Provide the [x, y] coordinate of the cell's center where the given text is located.  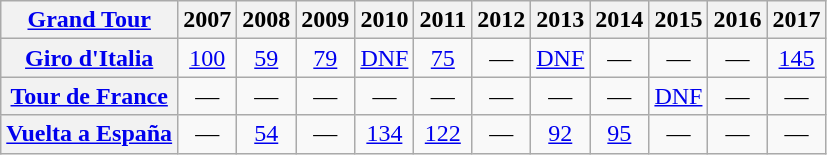
2008 [266, 20]
75 [443, 58]
54 [266, 134]
2009 [326, 20]
92 [560, 134]
95 [620, 134]
2007 [208, 20]
Tour de France [90, 96]
145 [796, 58]
2017 [796, 20]
2010 [384, 20]
Vuelta a España [90, 134]
134 [384, 134]
2014 [620, 20]
2011 [443, 20]
Grand Tour [90, 20]
2015 [678, 20]
2016 [738, 20]
Giro d'Italia [90, 58]
59 [266, 58]
2012 [502, 20]
2013 [560, 20]
100 [208, 58]
122 [443, 134]
79 [326, 58]
